Determine the [X, Y] coordinate at the center of the cell enclosing the given text.  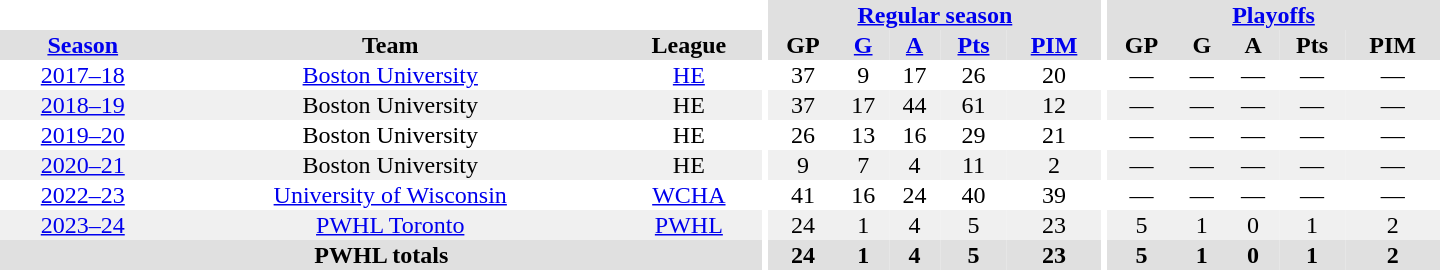
7 [864, 165]
WCHA [689, 195]
2019–20 [83, 135]
2017–18 [83, 75]
Season [83, 45]
Team [390, 45]
40 [974, 195]
13 [864, 135]
PWHL [689, 225]
2020–21 [83, 165]
2018–19 [83, 105]
29 [974, 135]
44 [914, 105]
Playoffs [1274, 15]
2022–23 [83, 195]
12 [1054, 105]
11 [974, 165]
PWHL Toronto [390, 225]
21 [1054, 135]
41 [802, 195]
39 [1054, 195]
University of Wisconsin [390, 195]
PWHL totals [382, 255]
61 [974, 105]
League [689, 45]
20 [1054, 75]
Regular season [934, 15]
2023–24 [83, 225]
